Determine the (X, Y) coordinate at the center of the cell enclosing the given text.  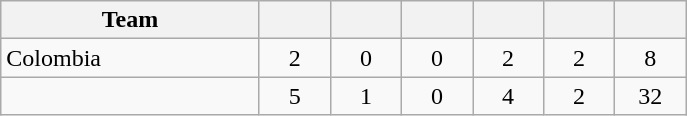
1 (366, 96)
8 (650, 58)
Team (130, 20)
5 (294, 96)
4 (508, 96)
32 (650, 96)
Colombia (130, 58)
